From the cell containing the given text, extract its center point as (X, Y) coordinate. 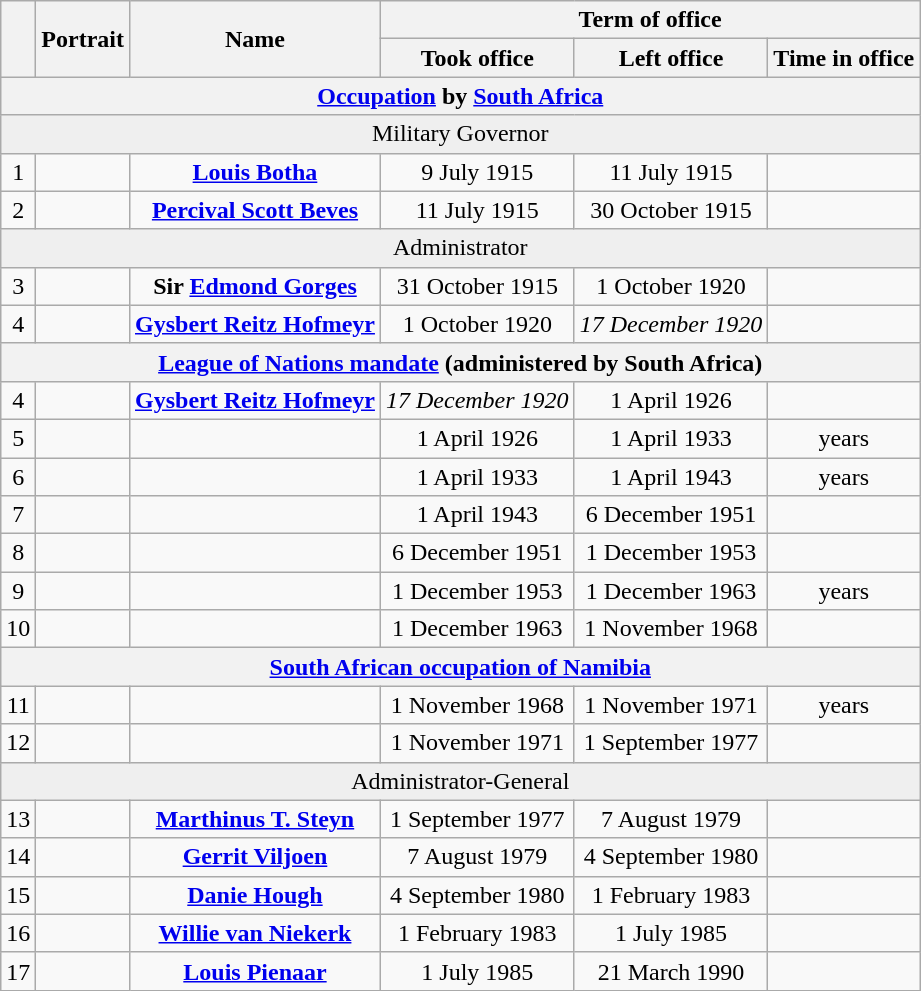
12 (18, 743)
Took office (477, 58)
8 (18, 553)
League of Nations mandate (administered by South Africa) (460, 362)
Time in office (844, 58)
Louis Pienaar (254, 971)
Term of office (650, 20)
Willie van Niekerk (254, 933)
Sir Edmond Gorges (254, 286)
5 (18, 438)
Occupation by South Africa (460, 96)
Percival Scott Beves (254, 210)
Marthinus T. Steyn (254, 819)
16 (18, 933)
15 (18, 895)
Military Governor (460, 134)
6 (18, 477)
30 October 1915 (671, 210)
14 (18, 857)
7 (18, 515)
2 (18, 210)
Louis Botha (254, 172)
17 (18, 971)
3 (18, 286)
21 March 1990 (671, 971)
13 (18, 819)
Portrait (83, 39)
9 July 1915 (477, 172)
South African occupation of Namibia (460, 667)
9 (18, 591)
Name (254, 39)
11 (18, 705)
1 (18, 172)
Administrator-General (460, 781)
10 (18, 629)
Administrator (460, 248)
Left office (671, 58)
31 October 1915 (477, 286)
Gerrit Viljoen (254, 857)
Danie Hough (254, 895)
